Return the [x, y] coordinate for the center point of the cell that contains the specified text.  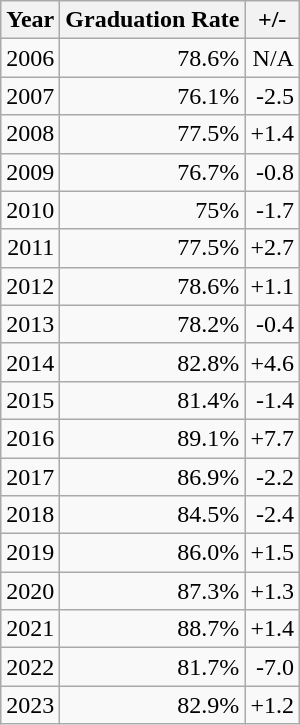
-2.2 [272, 477]
87.3% [152, 591]
86.0% [152, 553]
-7.0 [272, 667]
+1.5 [272, 553]
2009 [30, 172]
2020 [30, 591]
2022 [30, 667]
78.2% [152, 324]
76.1% [152, 96]
+/- [272, 20]
2012 [30, 286]
81.7% [152, 667]
89.1% [152, 438]
+2.7 [272, 248]
2023 [30, 705]
2018 [30, 515]
86.9% [152, 477]
2007 [30, 96]
2016 [30, 438]
75% [152, 210]
81.4% [152, 400]
2021 [30, 629]
2019 [30, 553]
N/A [272, 58]
2011 [30, 248]
-2.4 [272, 515]
2013 [30, 324]
+1.1 [272, 286]
+4.6 [272, 362]
+7.7 [272, 438]
82.9% [152, 705]
+1.2 [272, 705]
2017 [30, 477]
-1.7 [272, 210]
82.8% [152, 362]
-2.5 [272, 96]
76.7% [152, 172]
2015 [30, 400]
-0.8 [272, 172]
2008 [30, 134]
2014 [30, 362]
-0.4 [272, 324]
-1.4 [272, 400]
2010 [30, 210]
+1.3 [272, 591]
2006 [30, 58]
Graduation Rate [152, 20]
Year [30, 20]
84.5% [152, 515]
88.7% [152, 629]
